Pinpoint the cell where the given text exists, returning its [X, Y] midpoint coordinate. 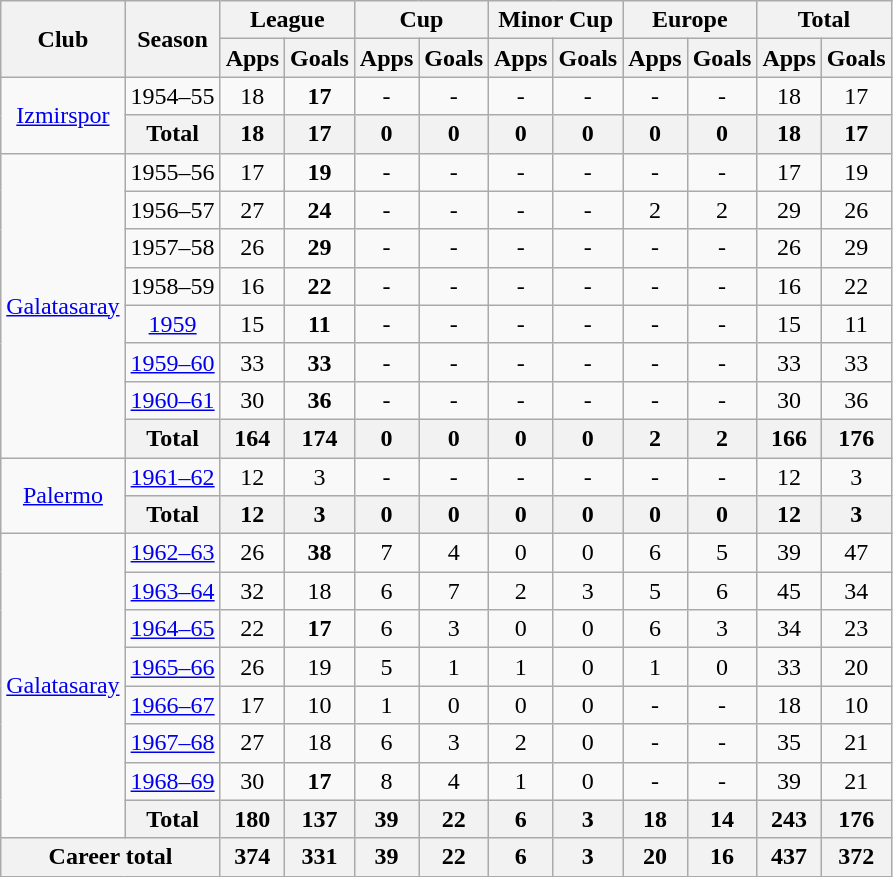
35 [789, 743]
Minor Cup [556, 20]
Career total [110, 857]
1957–58 [172, 248]
45 [789, 591]
1968–69 [172, 781]
1965–66 [172, 667]
League [287, 20]
437 [789, 857]
1959 [172, 324]
1954–55 [172, 96]
1967–68 [172, 743]
Cup [421, 20]
32 [252, 591]
372 [856, 857]
374 [252, 857]
38 [320, 553]
Izmirspor [63, 115]
1966–67 [172, 705]
Club [63, 39]
1958–59 [172, 286]
1963–64 [172, 591]
1961–62 [172, 477]
137 [320, 819]
1955–56 [172, 172]
47 [856, 553]
180 [252, 819]
331 [320, 857]
1956–57 [172, 210]
164 [252, 438]
Season [172, 39]
1959–60 [172, 362]
23 [856, 629]
14 [722, 819]
8 [386, 781]
Europe [690, 20]
243 [789, 819]
1962–63 [172, 553]
Palermo [63, 496]
24 [320, 210]
174 [320, 438]
1964–65 [172, 629]
166 [789, 438]
1960–61 [172, 400]
